Scan for the cell matching the given text and deliver its [X, Y] coordinate at center. 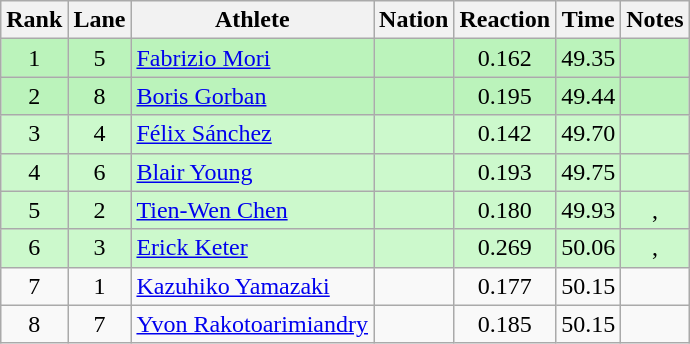
0.180 [505, 210]
Nation [414, 20]
Athlete [252, 20]
Rank [34, 20]
Reaction [505, 20]
49.93 [588, 210]
0.195 [505, 96]
Erick Keter [252, 248]
Félix Sánchez [252, 134]
50.06 [588, 248]
0.185 [505, 324]
49.75 [588, 172]
49.44 [588, 96]
0.162 [505, 58]
Yvon Rakotoarimiandry [252, 324]
49.70 [588, 134]
Tien-Wen Chen [252, 210]
Kazuhiko Yamazaki [252, 286]
Notes [655, 20]
0.142 [505, 134]
49.35 [588, 58]
0.193 [505, 172]
Time [588, 20]
Blair Young [252, 172]
Boris Gorban [252, 96]
0.177 [505, 286]
0.269 [505, 248]
Lane [100, 20]
Fabrizio Mori [252, 58]
